Detect which cell encompasses the target text, then output its [X, Y] center coordinate. 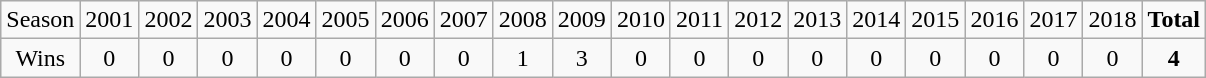
3 [582, 58]
1 [522, 58]
2009 [582, 20]
2015 [936, 20]
2012 [758, 20]
2010 [640, 20]
2016 [994, 20]
4 [1174, 58]
Total [1174, 20]
2007 [464, 20]
2018 [1112, 20]
Season [40, 20]
2011 [699, 20]
2017 [1054, 20]
2005 [346, 20]
2002 [168, 20]
2006 [404, 20]
2004 [286, 20]
2014 [876, 20]
2003 [228, 20]
2013 [818, 20]
2001 [110, 20]
2008 [522, 20]
Wins [40, 58]
